For the text-containing cell, return its midpoint in (X, Y) coordinate format. 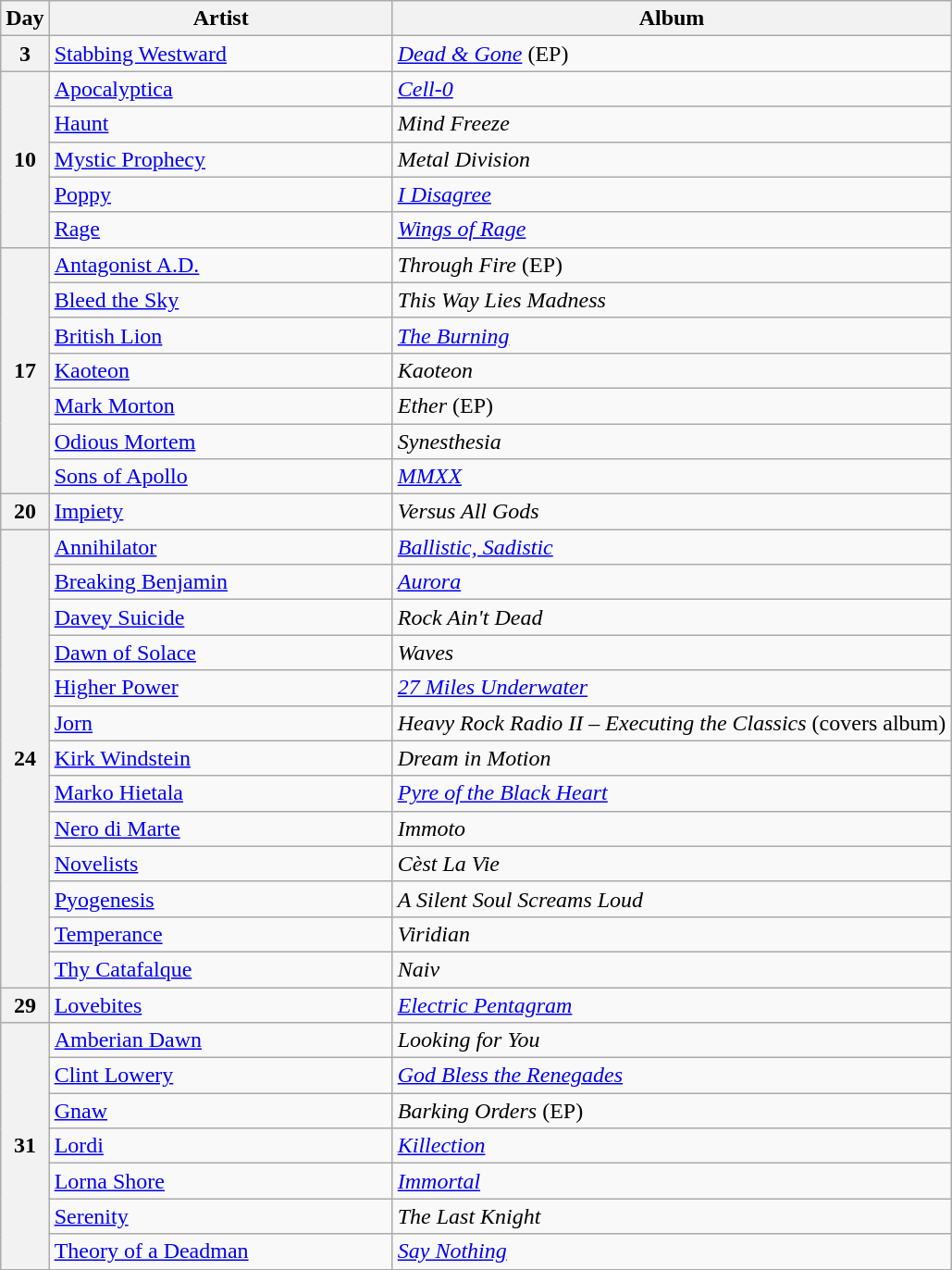
The Last Knight (672, 1216)
Mystic Prophecy (220, 159)
31 (25, 1146)
Versus All Gods (672, 512)
Poppy (220, 194)
Mind Freeze (672, 124)
Higher Power (220, 688)
Rock Ain't Dead (672, 617)
Nero di Marte (220, 828)
Say Nothing (672, 1251)
Davey Suicide (220, 617)
Artist (220, 19)
God Bless the Renegades (672, 1076)
Dream in Motion (672, 758)
Antagonist A.D. (220, 265)
Immortal (672, 1181)
Lordi (220, 1146)
Serenity (220, 1216)
29 (25, 1004)
Jorn (220, 723)
Dawn of Solace (220, 653)
Synesthesia (672, 442)
MMXX (672, 477)
The Burning (672, 335)
Heavy Rock Radio II – Executing the Classics (covers album) (672, 723)
Ether (EP) (672, 405)
Stabbing Westward (220, 54)
British Lion (220, 335)
27 Miles Underwater (672, 688)
Killection (672, 1146)
Mark Morton (220, 405)
Cell-0 (672, 89)
Looking for You (672, 1040)
Naiv (672, 969)
Immoto (672, 828)
Haunt (220, 124)
Dead & Gone (EP) (672, 54)
Waves (672, 653)
Temperance (220, 934)
Pyre of the Black Heart (672, 793)
Thy Catafalque (220, 969)
Bleed the Sky (220, 300)
Gnaw (220, 1111)
Annihilator (220, 547)
Sons of Apollo (220, 477)
Wings of Rage (672, 230)
A Silent Soul Screams Loud (672, 899)
Marko Hietala (220, 793)
20 (25, 512)
Aurora (672, 582)
Theory of a Deadman (220, 1251)
17 (25, 370)
10 (25, 159)
Lovebites (220, 1004)
This Way Lies Madness (672, 300)
Odious Mortem (220, 442)
3 (25, 54)
Viridian (672, 934)
Cèst La Vie (672, 864)
24 (25, 759)
Clint Lowery (220, 1076)
Metal Division (672, 159)
Ballistic, Sadistic (672, 547)
Electric Pentagram (672, 1004)
Amberian Dawn (220, 1040)
Through Fire (EP) (672, 265)
Novelists (220, 864)
Kirk Windstein (220, 758)
Breaking Benjamin (220, 582)
Pyogenesis (220, 899)
Barking Orders (EP) (672, 1111)
Lorna Shore (220, 1181)
Apocalyptica (220, 89)
Album (672, 19)
I Disagree (672, 194)
Impiety (220, 512)
Rage (220, 230)
Day (25, 19)
